Find where the given text appears and provide that cell's center as [X, Y] coordinate. 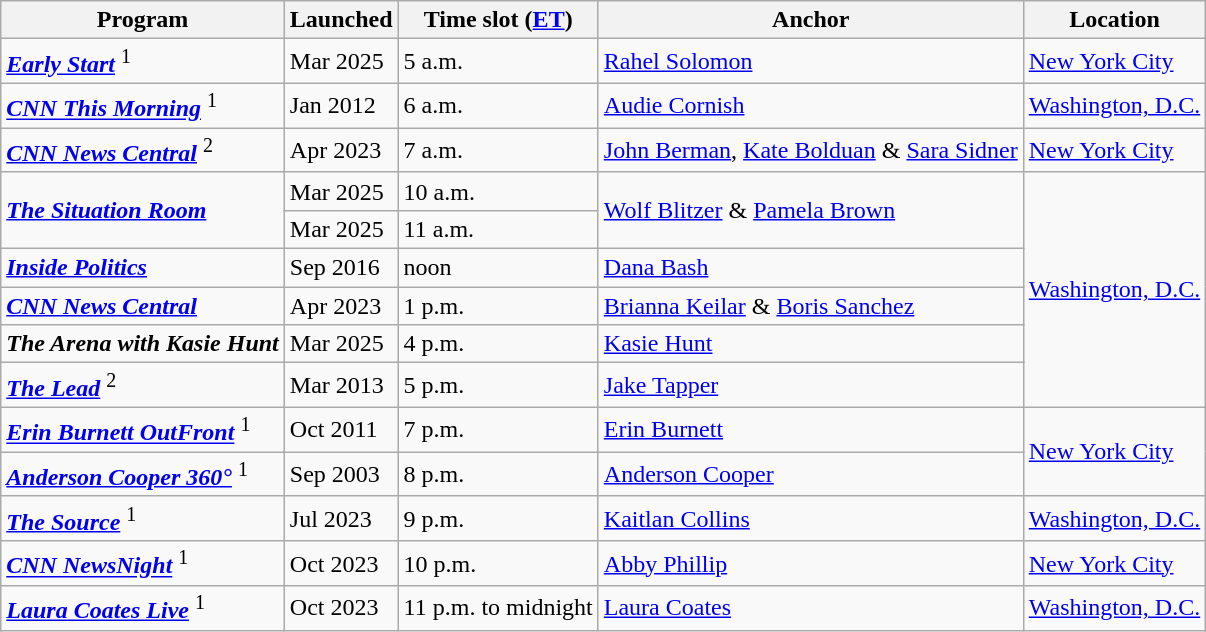
10 p.m. [498, 564]
11 p.m. to midnight [498, 608]
CNN NewsNight 1 [143, 564]
CNN News Central 2 [143, 150]
Anderson Cooper 360° 1 [143, 474]
Audie Cornish [810, 106]
Anderson Cooper [810, 474]
8 p.m. [498, 474]
Mar 2013 [341, 386]
Location [1114, 20]
Abby Phillip [810, 564]
Laura Coates [810, 608]
The Source 1 [143, 518]
4 p.m. [498, 344]
6 a.m. [498, 106]
Time slot (ET) [498, 20]
John Berman, Kate Bolduan & Sara Sidner [810, 150]
The Lead 2 [143, 386]
Oct 2011 [341, 430]
5 p.m. [498, 386]
Erin Burnett [810, 430]
Wolf Blitzer & Pamela Brown [810, 210]
Inside Politics [143, 268]
5 a.m. [498, 62]
Sep 2003 [341, 474]
The Arena with Kasie Hunt [143, 344]
Program [143, 20]
The Situation Room [143, 210]
Laura Coates Live 1 [143, 608]
Rahel Solomon [810, 62]
CNN News Central [143, 306]
Sep 2016 [341, 268]
Jan 2012 [341, 106]
noon [498, 268]
Jul 2023 [341, 518]
7 a.m. [498, 150]
Early Start 1 [143, 62]
1 p.m. [498, 306]
9 p.m. [498, 518]
Launched [341, 20]
11 a.m. [498, 230]
Anchor [810, 20]
Kaitlan Collins [810, 518]
7 p.m. [498, 430]
Brianna Keilar & Boris Sanchez [810, 306]
Jake Tapper [810, 386]
Kasie Hunt [810, 344]
Erin Burnett OutFront 1 [143, 430]
CNN This Morning 1 [143, 106]
10 a.m. [498, 191]
Dana Bash [810, 268]
